Provide the (X, Y) coordinate of the cell's center where the given text is located.  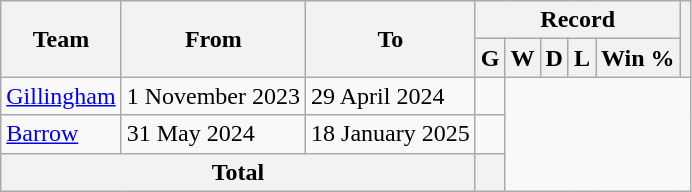
D (554, 58)
29 April 2024 (391, 96)
18 January 2025 (391, 134)
From (213, 39)
1 November 2023 (213, 96)
31 May 2024 (213, 134)
L (582, 58)
Record (578, 20)
Total (238, 172)
Gillingham (61, 96)
G (490, 58)
Team (61, 39)
Win % (638, 58)
W (522, 58)
Barrow (61, 134)
To (391, 39)
